Output the (X, Y) coordinate of the center of the cell containing the given text.  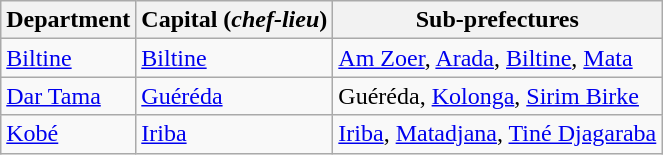
Department (68, 20)
Guéréda (234, 96)
Iriba (234, 134)
Sub-prefectures (498, 20)
Dar Tama (68, 96)
Capital (chef-lieu) (234, 20)
Kobé (68, 134)
Guéréda, Kolonga, Sirim Birke (498, 96)
Am Zoer, Arada, Biltine, Mata (498, 58)
Iriba, Matadjana, Tiné Djagaraba (498, 134)
